Output the [X, Y] coordinate of the center of the cell containing the given text.  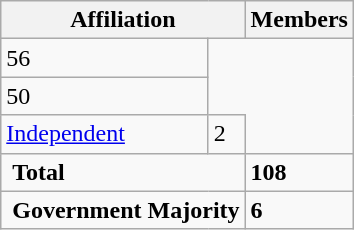
50 [104, 96]
Total [123, 172]
108 [299, 172]
6 [299, 210]
Members [299, 20]
2 [226, 134]
56 [104, 58]
Government Majority [123, 210]
Affiliation [123, 20]
Independent [104, 134]
